Determine the (X, Y) coordinate at the center of the cell enclosing the given text.  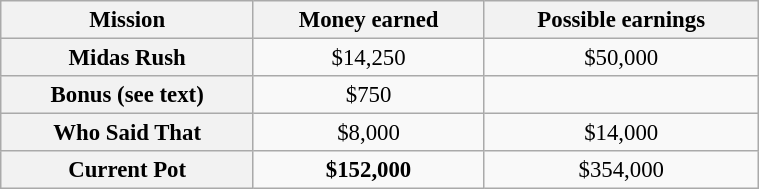
$8,000 (368, 133)
$50,000 (621, 57)
Midas Rush (127, 57)
$750 (368, 95)
$14,250 (368, 57)
Possible earnings (621, 20)
Current Pot (127, 170)
$14,000 (621, 133)
$354,000 (621, 170)
Money earned (368, 20)
Bonus (see text) (127, 95)
$152,000 (368, 170)
Mission (127, 20)
Who Said That (127, 133)
